Output the (X, Y) coordinate of the center of the cell containing the given text.  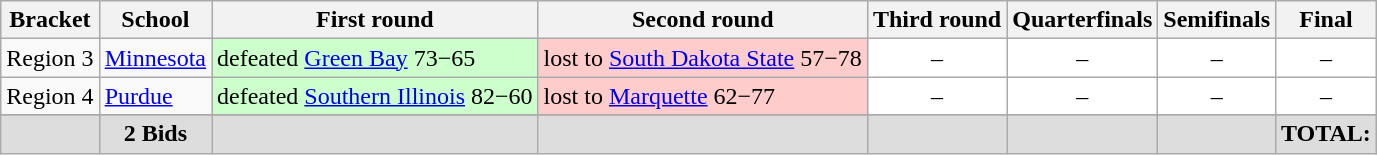
lost to South Dakota State 57−78 (702, 58)
Quarterfinals (1082, 20)
defeated Southern Illinois 82−60 (376, 96)
Region 4 (50, 96)
Purdue (155, 96)
lost to Marquette 62−77 (702, 96)
TOTAL: (1326, 134)
Minnesota (155, 58)
Semifinals (1217, 20)
Third round (936, 20)
First round (376, 20)
2 Bids (155, 134)
Region 3 (50, 58)
Bracket (50, 20)
Second round (702, 20)
School (155, 20)
Final (1326, 20)
defeated Green Bay 73−65 (376, 58)
